For the text-containing cell, return its midpoint in [x, y] coordinate format. 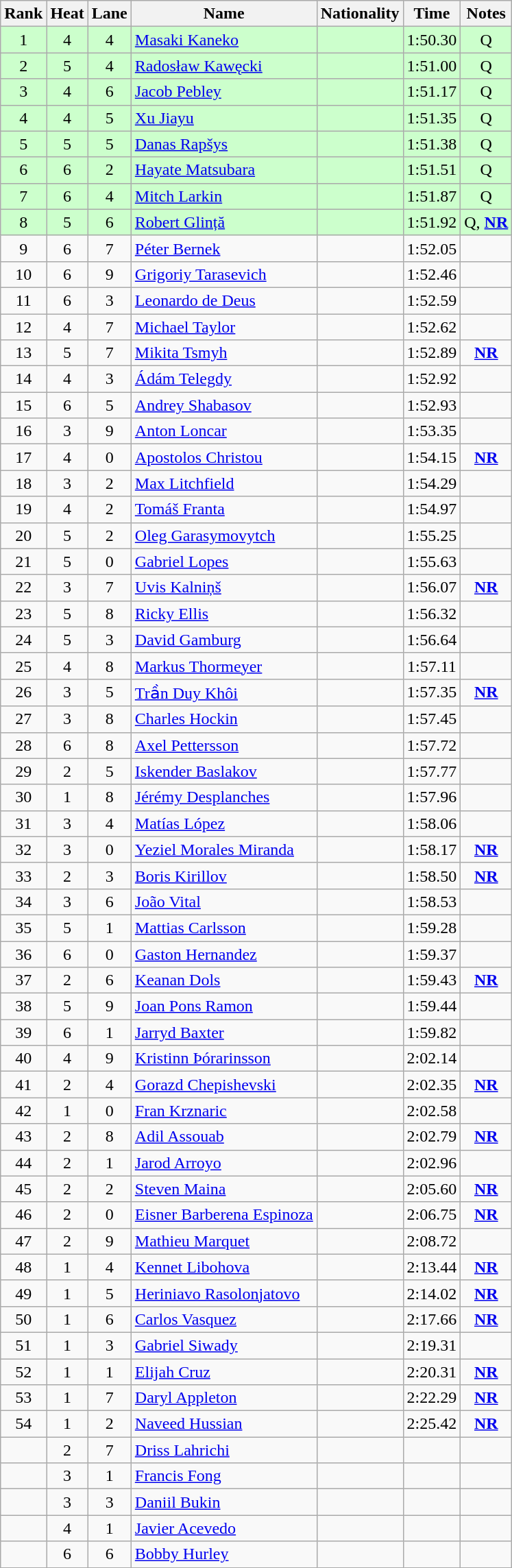
1:55.25 [432, 535]
Max Litchfield [223, 483]
Masaki Kaneko [223, 40]
24 [23, 640]
Keanan Dols [223, 980]
1:57.35 [432, 692]
10 [23, 274]
2:06.75 [432, 1215]
25 [23, 666]
1:57.11 [432, 666]
Hayate Matsubara [223, 170]
38 [23, 1006]
35 [23, 928]
2:17.66 [432, 1319]
1:59.82 [432, 1033]
Ricky Ellis [223, 614]
Bobby Hurley [223, 1554]
14 [23, 379]
13 [23, 353]
Jérémy Desplanches [223, 797]
1:58.06 [432, 823]
Notes [487, 14]
29 [23, 771]
33 [23, 876]
21 [23, 562]
Ádám Telegdy [223, 379]
22 [23, 588]
2:13.44 [432, 1267]
Jarryd Baxter [223, 1033]
Markus Thormeyer [223, 666]
Leonardo de Deus [223, 300]
2:02.58 [432, 1111]
52 [23, 1372]
1:59.37 [432, 954]
1:54.15 [432, 457]
44 [23, 1163]
Péter Bernek [223, 248]
32 [23, 849]
42 [23, 1111]
Mathieu Marquet [223, 1241]
2:02.96 [432, 1163]
2:25.42 [432, 1424]
Eisner Barberena Espinoza [223, 1215]
Time [432, 14]
Nationality [360, 14]
2:02.79 [432, 1137]
Gabriel Siwady [223, 1345]
Lane [110, 14]
1:51.38 [432, 144]
1:52.59 [432, 300]
45 [23, 1189]
2:22.29 [432, 1398]
1:57.72 [432, 745]
1:54.97 [432, 509]
36 [23, 954]
Gabriel Lopes [223, 562]
Xu Jiayu [223, 118]
1:57.77 [432, 771]
1:51.87 [432, 196]
1:56.07 [432, 588]
Uvis Kalniņš [223, 588]
39 [23, 1033]
Anton Loncar [223, 431]
Gaston Hernandez [223, 954]
João Vital [223, 902]
16 [23, 431]
30 [23, 797]
54 [23, 1424]
37 [23, 980]
1:51.51 [432, 170]
1:51.92 [432, 222]
2:20.31 [432, 1372]
Carlos Vasquez [223, 1319]
Heat [67, 14]
1:59.44 [432, 1006]
49 [23, 1293]
1:52.93 [432, 405]
Boris Kirillov [223, 876]
Kristinn Þórarinsson [223, 1059]
27 [23, 719]
Rank [23, 14]
Daryl Appleton [223, 1398]
1:58.17 [432, 849]
48 [23, 1267]
43 [23, 1137]
18 [23, 483]
1:51.35 [432, 118]
Jacob Pebley [223, 92]
47 [23, 1241]
Charles Hockin [223, 719]
Matías López [223, 823]
2:02.14 [432, 1059]
1:52.89 [432, 353]
Mikita Tsmyh [223, 353]
1:52.92 [432, 379]
31 [23, 823]
40 [23, 1059]
1:58.53 [432, 902]
1:52.46 [432, 274]
Mattias Carlsson [223, 928]
Javier Acevedo [223, 1528]
David Gamburg [223, 640]
2:02.35 [432, 1085]
Q, NR [487, 222]
2:08.72 [432, 1241]
Iskender Baslakov [223, 771]
1:59.43 [432, 980]
1:58.50 [432, 876]
Oleg Garasymovytch [223, 535]
Driss Lahrichi [223, 1450]
Joan Pons Ramon [223, 1006]
1:51.00 [432, 66]
Radosław Kawęcki [223, 66]
Yeziel Morales Miranda [223, 849]
2:14.02 [432, 1293]
1:52.62 [432, 327]
Jarod Arroyo [223, 1163]
Francis Fong [223, 1476]
Kennet Libohova [223, 1267]
Mitch Larkin [223, 196]
Gorazd Chepishevski [223, 1085]
Grigoriy Tarasevich [223, 274]
41 [23, 1085]
2:19.31 [432, 1345]
Elijah Cruz [223, 1372]
19 [23, 509]
12 [23, 327]
20 [23, 535]
Michael Taylor [223, 327]
51 [23, 1345]
Trần Duy Khôi [223, 692]
17 [23, 457]
50 [23, 1319]
Danas Rapšys [223, 144]
1:50.30 [432, 40]
1:57.45 [432, 719]
1:59.28 [432, 928]
26 [23, 692]
1:52.05 [432, 248]
1:56.64 [432, 640]
15 [23, 405]
1:55.63 [432, 562]
Daniil Bukin [223, 1502]
Andrey Shabasov [223, 405]
Fran Krznaric [223, 1111]
1:51.17 [432, 92]
Tomáš Franta [223, 509]
Adil Assouab [223, 1137]
Axel Pettersson [223, 745]
Robert Glință [223, 222]
11 [23, 300]
1:53.35 [432, 431]
23 [23, 614]
Heriniavo Rasolonjatovo [223, 1293]
1:57.96 [432, 797]
Apostolos Christou [223, 457]
53 [23, 1398]
1:56.32 [432, 614]
Name [223, 14]
34 [23, 902]
1:54.29 [432, 483]
28 [23, 745]
Steven Maina [223, 1189]
2:05.60 [432, 1189]
46 [23, 1215]
Naveed Hussian [223, 1424]
